Pinpoint the cell where the given text exists, returning its [X, Y] midpoint coordinate. 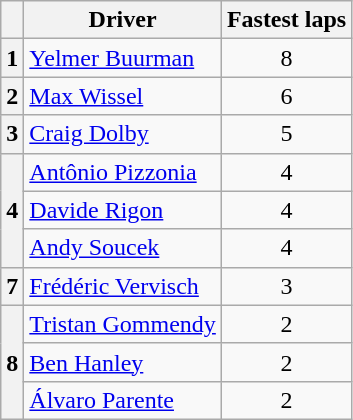
Antônio Pizzonia [123, 172]
Álvaro Parente [123, 400]
Max Wissel [123, 96]
5 [286, 134]
Driver [123, 20]
7 [12, 286]
Frédéric Vervisch [123, 286]
Craig Dolby [123, 134]
Tristan Gommendy [123, 324]
1 [12, 58]
Davide Rigon [123, 210]
Andy Soucek [123, 248]
6 [286, 96]
Ben Hanley [123, 362]
Fastest laps [286, 20]
Yelmer Buurman [123, 58]
